Locate the cell with the specified text and output its [x, y] center coordinate. 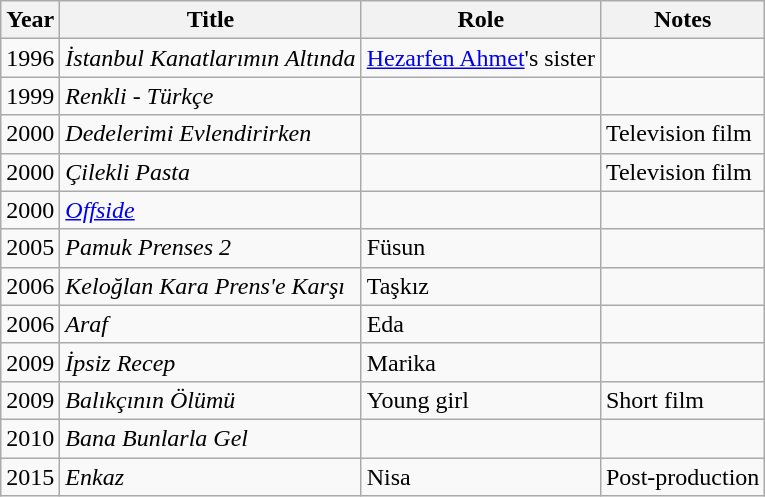
Post-production [682, 477]
Eda [480, 324]
Bana Bunlarla Gel [210, 438]
İstanbul Kanatlarımın Altında [210, 58]
2005 [30, 248]
İpsiz Recep [210, 362]
Hezarfen Ahmet's sister [480, 58]
Balıkçının Ölümü [210, 400]
Year [30, 20]
Araf [210, 324]
Marika [480, 362]
Renkli - Türkçe [210, 96]
Keloğlan Kara Prens'e Karşı [210, 286]
1996 [30, 58]
Title [210, 20]
2010 [30, 438]
Offside [210, 210]
Dedelerimi Evlendirirken [210, 134]
Pamuk Prenses 2 [210, 248]
Enkaz [210, 477]
1999 [30, 96]
Nisa [480, 477]
Çilekli Pasta [210, 172]
Taşkız [480, 286]
Role [480, 20]
Short film [682, 400]
Notes [682, 20]
Young girl [480, 400]
Füsun [480, 248]
2015 [30, 477]
